Provide the [X, Y] coordinate of the cell's center where the given text is located.  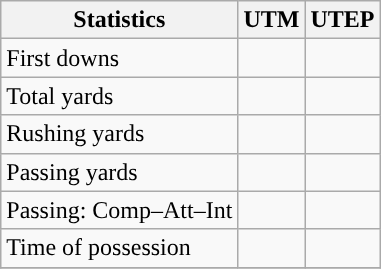
Passing: Comp–Att–Int [120, 210]
Total yards [120, 96]
Rushing yards [120, 134]
UTM [272, 20]
UTEP [342, 20]
Time of possession [120, 248]
Passing yards [120, 172]
First downs [120, 58]
Statistics [120, 20]
